Search for the cell housing the specified text and yield its [X, Y] center coordinate. 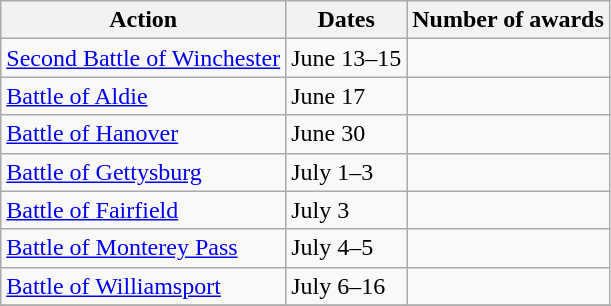
Dates [346, 20]
June 30 [346, 134]
Battle of Williamsport [144, 286]
June 13–15 [346, 58]
July 6–16 [346, 286]
Second Battle of Winchester [144, 58]
Battle of Monterey Pass [144, 248]
Battle of Hanover [144, 134]
Battle of Aldie [144, 96]
Number of awards [508, 20]
July 3 [346, 210]
July 4–5 [346, 248]
July 1–3 [346, 172]
June 17 [346, 96]
Action [144, 20]
Battle of Fairfield [144, 210]
Battle of Gettysburg [144, 172]
